For the text-containing cell, return its midpoint in [x, y] coordinate format. 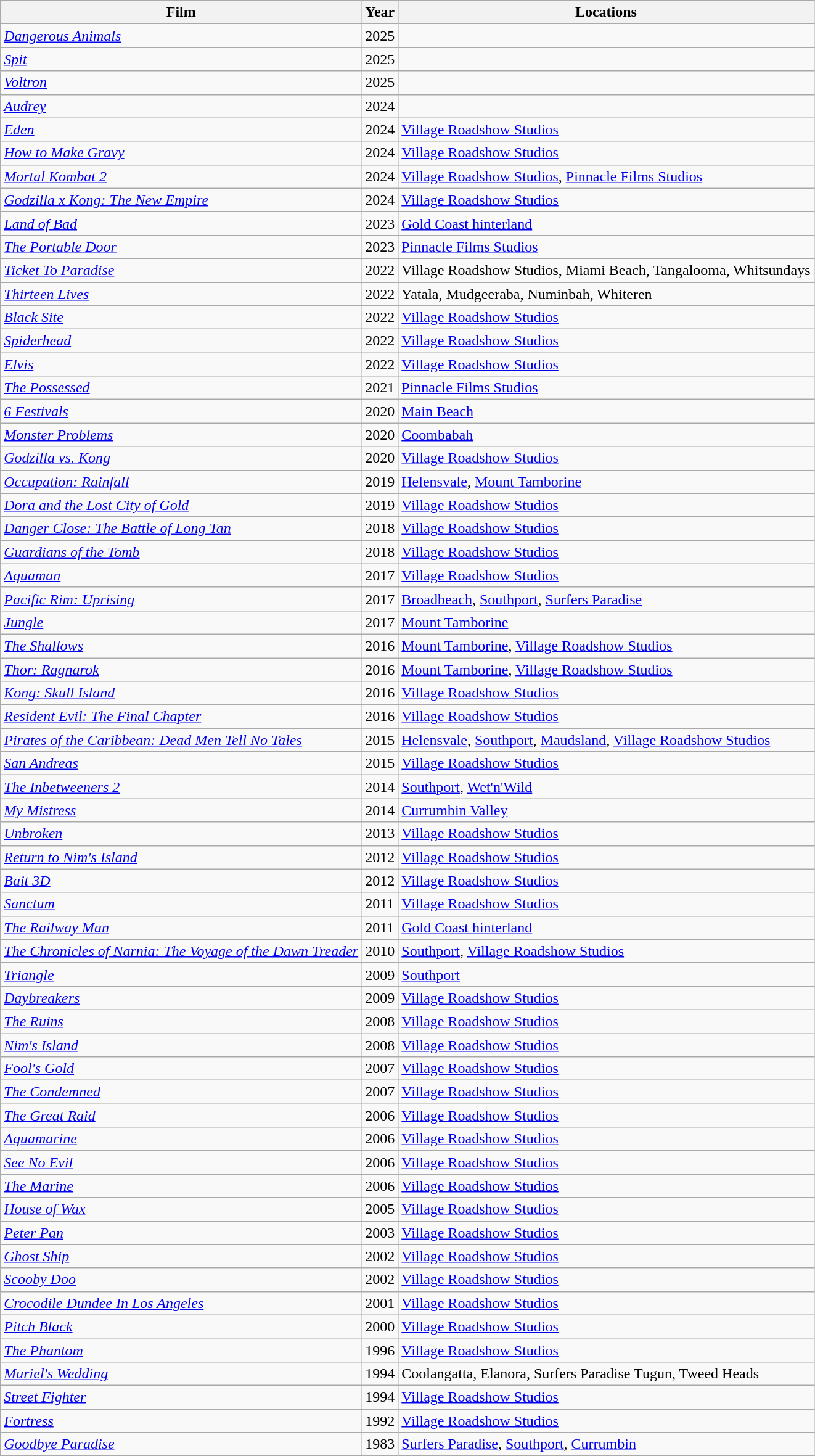
Coombabah [606, 435]
Film [181, 12]
See No Evil [181, 1162]
Muriel's Wedding [181, 1373]
Fortress [181, 1420]
San Andreas [181, 763]
Southport, Wet'n'Wild [606, 787]
Sanctum [181, 904]
The Shallows [181, 646]
Bait 3D [181, 881]
The Great Raid [181, 1116]
Surfers Paradise, Southport, Currumbin [606, 1444]
Daybreakers [181, 998]
Yatala, Mudgeeraba, Numinbah, Whiteren [606, 294]
The Phantom [181, 1350]
Audrey [181, 106]
Spit [181, 59]
The Ruins [181, 1021]
2005 [380, 1209]
Jungle [181, 622]
Scooby Doo [181, 1280]
Mortal Kombat 2 [181, 176]
Broadbeach, Southport, Surfers Paradise [606, 599]
Pacific Rim: Uprising [181, 599]
Occupation: Rainfall [181, 482]
2013 [380, 834]
Nim's Island [181, 1045]
Voltron [181, 83]
Elvis [181, 364]
2010 [380, 951]
Guardians of the Tomb [181, 552]
Land of Bad [181, 223]
Aquaman [181, 575]
The Possessed [181, 388]
Return to Nim's Island [181, 857]
Main Beach [606, 411]
Pitch Black [181, 1326]
Helensvale, Mount Tamborine [606, 482]
Helensvale, Southport, Maudsland, Village Roadshow Studios [606, 740]
Godzilla vs. Kong [181, 458]
1983 [380, 1444]
Mount Tamborine [606, 622]
Dangerous Animals [181, 36]
Eden [181, 130]
The Condemned [181, 1092]
Dora and the Lost City of Gold [181, 505]
Year [380, 12]
2000 [380, 1326]
My Mistress [181, 810]
Ghost Ship [181, 1256]
The Portable Door [181, 247]
Triangle [181, 974]
Locations [606, 12]
The Inbetweeners 2 [181, 787]
Thirteen Lives [181, 294]
1992 [380, 1420]
Aquamarine [181, 1139]
Southport, Village Roadshow Studios [606, 951]
The Railway Man [181, 927]
Village Roadshow Studios, Miami Beach, Tangalooma, Whitsundays [606, 270]
Monster Problems [181, 435]
Unbroken [181, 834]
2021 [380, 388]
Spiderhead [181, 341]
Southport [606, 974]
Goodbye Paradise [181, 1444]
6 Festivals [181, 411]
2003 [380, 1233]
Crocodile Dundee In Los Angeles [181, 1303]
Godzilla x Kong: The New Empire [181, 200]
Thor: Ragnarok [181, 669]
Fool's Gold [181, 1069]
2001 [380, 1303]
Coolangatta, Elanora, Surfers Paradise Tugun, Tweed Heads [606, 1373]
Black Site [181, 318]
Ticket To Paradise [181, 270]
Street Fighter [181, 1397]
Kong: Skull Island [181, 693]
House of Wax [181, 1209]
How to Make Gravy [181, 153]
The Chronicles of Narnia: The Voyage of the Dawn Treader [181, 951]
Village Roadshow Studios, Pinnacle Films Studios [606, 176]
Danger Close: The Battle of Long Tan [181, 529]
Peter Pan [181, 1233]
The Marine [181, 1186]
1996 [380, 1350]
Pirates of the Caribbean: Dead Men Tell No Tales [181, 740]
Currumbin Valley [606, 810]
Resident Evil: The Final Chapter [181, 717]
